Capture the cell that displays the provided text and extract its [X, Y] central coordinate. 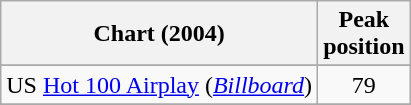
Peakposition [364, 34]
US Hot 100 Airplay (Billboard) [160, 85]
Chart (2004) [160, 34]
79 [364, 85]
